Output the [x, y] coordinate of the center of the cell containing the given text.  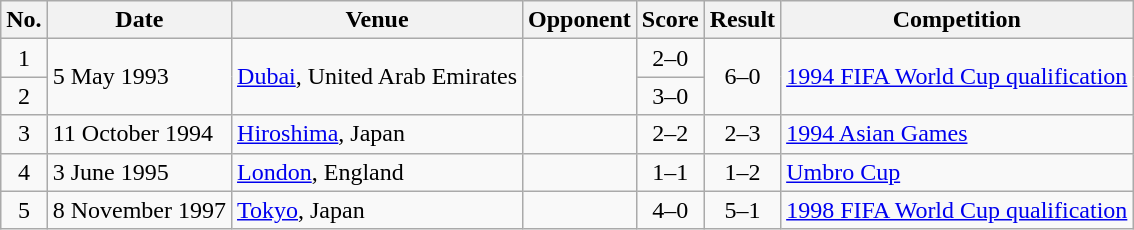
1–1 [670, 172]
No. [24, 20]
11 October 1994 [139, 134]
1998 FIFA World Cup qualification [957, 210]
5 May 1993 [139, 77]
Score [670, 20]
2–2 [670, 134]
1–2 [742, 172]
4–0 [670, 210]
2–0 [670, 58]
5–1 [742, 210]
5 [24, 210]
3 June 1995 [139, 172]
Opponent [580, 20]
3 [24, 134]
Result [742, 20]
Hiroshima, Japan [378, 134]
6–0 [742, 77]
1994 Asian Games [957, 134]
Dubai, United Arab Emirates [378, 77]
London, England [378, 172]
Tokyo, Japan [378, 210]
Date [139, 20]
8 November 1997 [139, 210]
Venue [378, 20]
2–3 [742, 134]
1994 FIFA World Cup qualification [957, 77]
1 [24, 58]
Competition [957, 20]
2 [24, 96]
Umbro Cup [957, 172]
4 [24, 172]
3–0 [670, 96]
